Provide the (x, y) coordinate of the cell's center where the given text is located.  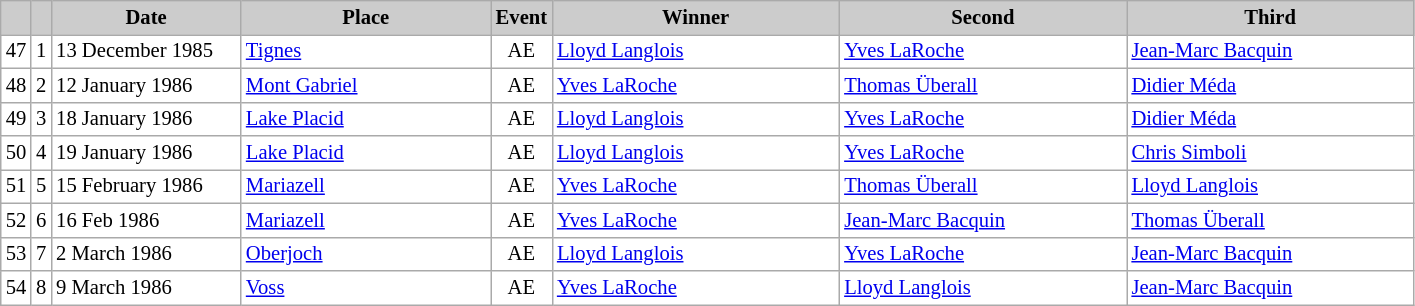
7 (41, 254)
18 January 1986 (146, 119)
51 (16, 186)
52 (16, 220)
12 January 1986 (146, 85)
13 December 1985 (146, 51)
53 (16, 254)
16 Feb 1986 (146, 220)
2 March 1986 (146, 254)
Tignes (366, 51)
Mont Gabriel (366, 85)
48 (16, 85)
4 (41, 153)
15 February 1986 (146, 186)
Event (522, 17)
Oberjoch (366, 254)
49 (16, 119)
2 (41, 85)
54 (16, 287)
47 (16, 51)
Date (146, 17)
Third (1270, 17)
Chris Simboli (1270, 153)
5 (41, 186)
6 (41, 220)
1 (41, 51)
50 (16, 153)
Voss (366, 287)
9 March 1986 (146, 287)
Winner (696, 17)
3 (41, 119)
Second (982, 17)
Place (366, 17)
19 January 1986 (146, 153)
8 (41, 287)
